Find where the given text appears and provide that cell's center as [x, y] coordinate. 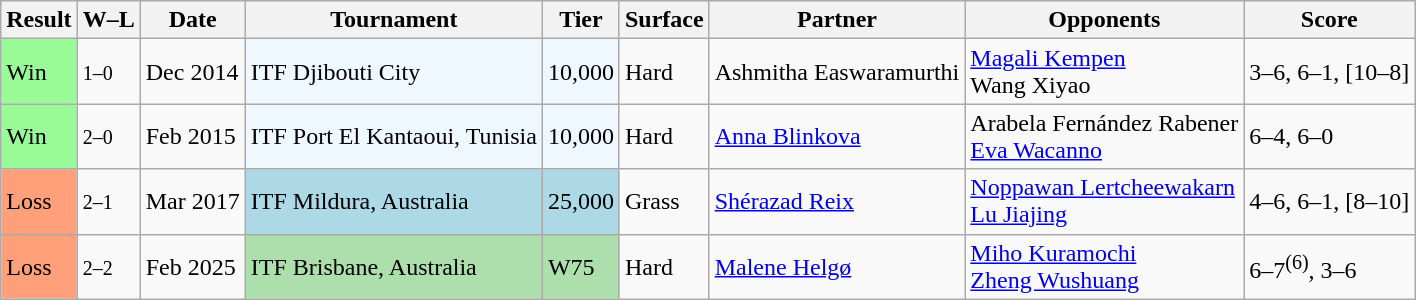
Result [39, 20]
6–7(6), 3–6 [1330, 266]
Score [1330, 20]
2–0 [108, 136]
Feb 2015 [192, 136]
W75 [580, 266]
ITF Port El Kantaoui, Tunisia [394, 136]
ITF Mildura, Australia [394, 202]
4–6, 6–1, [8–10] [1330, 202]
2–1 [108, 202]
Surface [664, 20]
Feb 2025 [192, 266]
Date [192, 20]
Anna Blinkova [837, 136]
Arabela Fernández Rabener Eva Wacanno [1104, 136]
2–2 [108, 266]
Malene Helgø [837, 266]
6–4, 6–0 [1330, 136]
Dec 2014 [192, 72]
W–L [108, 20]
1–0 [108, 72]
Partner [837, 20]
Ashmitha Easwaramurthi [837, 72]
Tier [580, 20]
Opponents [1104, 20]
Grass [664, 202]
Shérazad Reix [837, 202]
25,000 [580, 202]
Mar 2017 [192, 202]
Noppawan Lertcheewakarn Lu Jiajing [1104, 202]
Miho Kuramochi Zheng Wushuang [1104, 266]
3–6, 6–1, [10–8] [1330, 72]
Tournament [394, 20]
ITF Brisbane, Australia [394, 266]
ITF Djibouti City [394, 72]
Magali Kempen Wang Xiyao [1104, 72]
